Capture the cell that displays the provided text and extract its [X, Y] central coordinate. 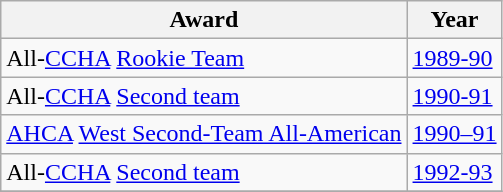
Award [204, 20]
1990-91 [454, 96]
1992-93 [454, 172]
AHCA West Second-Team All-American [204, 134]
1990–91 [454, 134]
1989-90 [454, 58]
Year [454, 20]
All-CCHA Rookie Team [204, 58]
